Locate the cell with the specified text and output its (x, y) center coordinate. 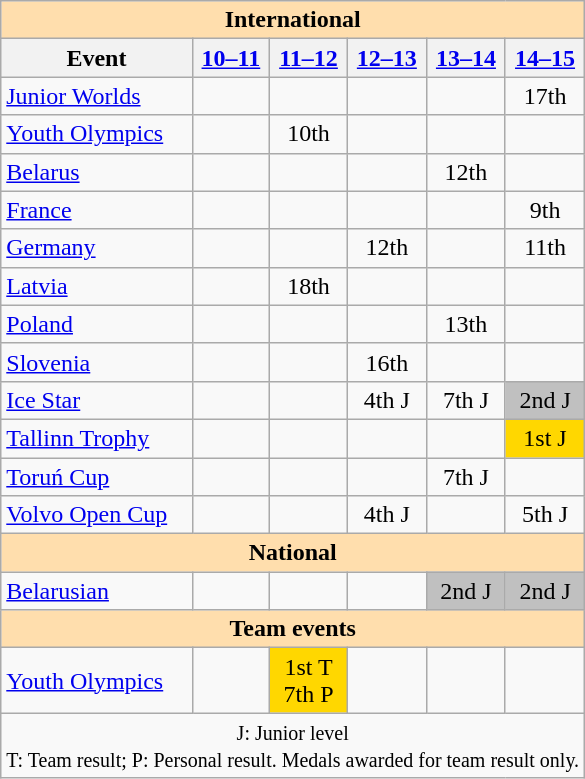
Slovenia (96, 362)
Latvia (96, 286)
Event (96, 58)
16th (386, 362)
14–15 (544, 58)
Belarus (96, 172)
France (96, 210)
11th (544, 248)
10–11 (231, 58)
Belarusian (96, 591)
Toruń Cup (96, 477)
J: Junior level T: Team result; P: Personal result. Medals awarded for team result only. (293, 746)
5th J (544, 515)
13–14 (466, 58)
Tallinn Trophy (96, 438)
11–12 (309, 58)
17th (544, 96)
13th (466, 324)
National (293, 553)
9th (544, 210)
12–13 (386, 58)
International (293, 20)
18th (309, 286)
1st T 7th P (309, 680)
Ice Star (96, 400)
Poland (96, 324)
1st J (544, 438)
Germany (96, 248)
Volvo Open Cup (96, 515)
Team events (293, 629)
10th (309, 134)
Junior Worlds (96, 96)
